Locate the cell with the specified text and output its [X, Y] center coordinate. 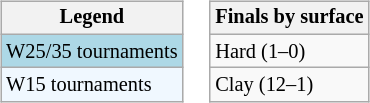
Finals by surface [289, 18]
W25/35 tournaments [92, 51]
W15 tournaments [92, 85]
Hard (1–0) [289, 51]
Legend [92, 18]
Clay (12–1) [289, 85]
